Output the [x, y] coordinate of the center of the cell containing the given text.  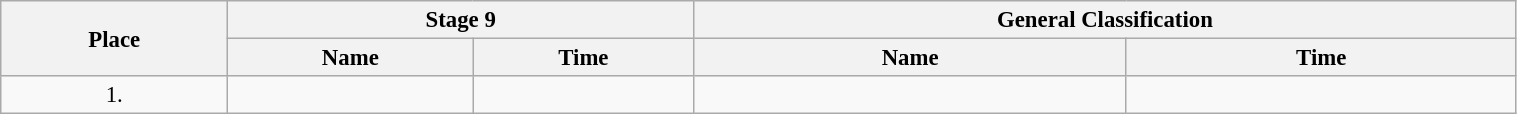
General Classification [1105, 20]
1. [114, 95]
Stage 9 [461, 20]
Place [114, 38]
